Find where the given text appears and provide that cell's center as [x, y] coordinate. 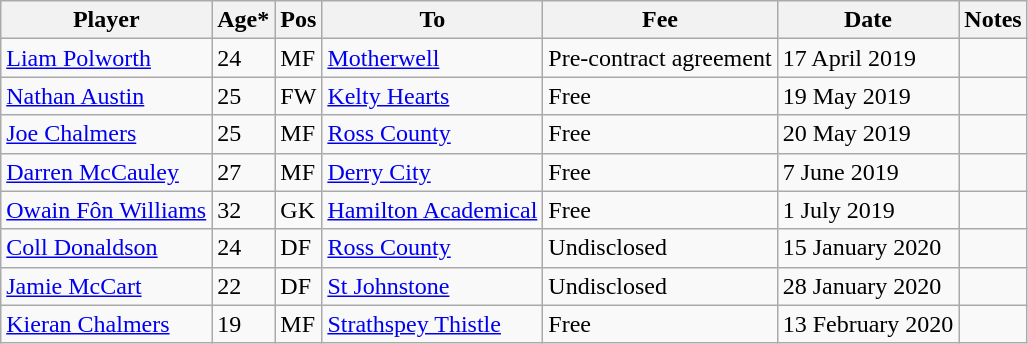
Owain Fôn Williams [106, 210]
Notes [993, 20]
Hamilton Academical [432, 210]
Player [106, 20]
Kieran Chalmers [106, 324]
Age* [244, 20]
Liam Polworth [106, 58]
22 [244, 286]
Strathspey Thistle [432, 324]
Date [868, 20]
1 July 2019 [868, 210]
Motherwell [432, 58]
17 April 2019 [868, 58]
20 May 2019 [868, 134]
32 [244, 210]
27 [244, 172]
28 January 2020 [868, 286]
Joe Chalmers [106, 134]
19 [244, 324]
Fee [660, 20]
Pos [298, 20]
Jamie McCart [106, 286]
19 May 2019 [868, 96]
Derry City [432, 172]
7 June 2019 [868, 172]
FW [298, 96]
15 January 2020 [868, 248]
St Johnstone [432, 286]
Pre-contract agreement [660, 58]
Kelty Hearts [432, 96]
13 February 2020 [868, 324]
Coll Donaldson [106, 248]
To [432, 20]
Darren McCauley [106, 172]
GK [298, 210]
Nathan Austin [106, 96]
